From the cell containing the given text, extract its center point as (X, Y) coordinate. 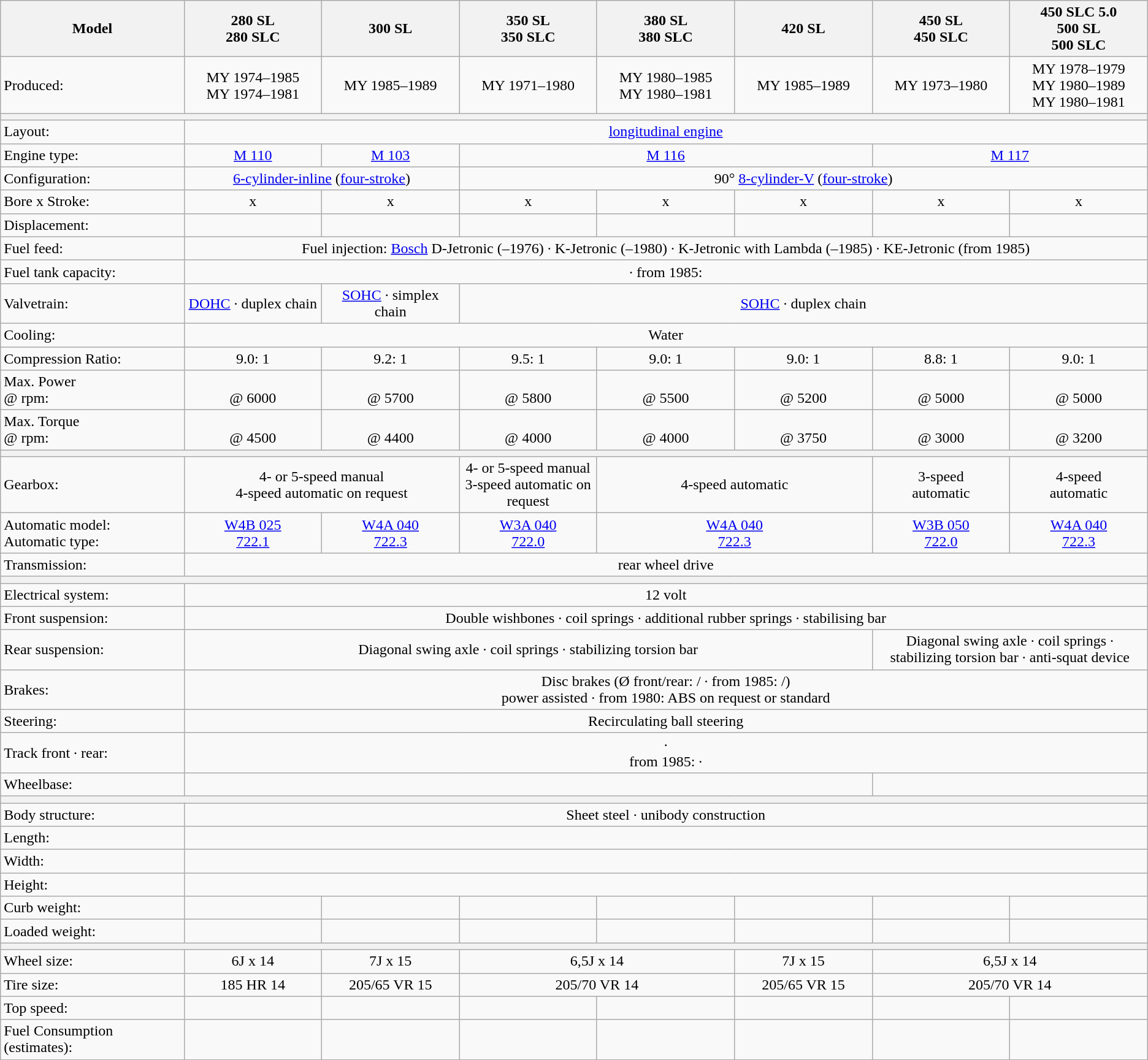
M 110 (253, 155)
8.8: 1 (941, 359)
Rear suspension: (92, 650)
M 103 (390, 155)
Configuration: (92, 178)
@ 5500 (665, 390)
9.2: 1 (390, 359)
380 SL 380 SLC (665, 29)
Model (92, 29)
12 volt (666, 595)
W3A 040722.0 (528, 533)
Diagonal swing axle · coil springs · stabilizing torsion bar · anti-squat device (1009, 650)
Cooling: (92, 335)
· from 1985: (666, 272)
Wheelbase: (92, 784)
· from 1985: · (666, 753)
4- or 5-speed manual 3-speed automatic on request (528, 485)
Track front · rear: (92, 753)
Brakes: (92, 689)
longitudinal engine (666, 132)
@ 3200 (1079, 430)
Layout: (92, 132)
4-speedautomatic (1079, 485)
M 116 (666, 155)
@ 4400 (390, 430)
4-speed automatic (735, 485)
185 HR 14 (253, 985)
Max. Power @ rpm: (92, 390)
@ 3000 (941, 430)
90° 8-cylinder-V (four-stroke) (803, 178)
6-cylinder-inline (four-stroke) (321, 178)
450 SL 450 SLC (941, 29)
MY 1971–1980 (528, 85)
W3B 050722.0 (941, 533)
Double wishbones · coil springs · additional rubber springs · stabilising bar (666, 618)
Electrical system: (92, 595)
450 SLC 5.0 500 SL 500 SLC (1079, 29)
Fuel Consumption (estimates): (92, 1040)
Fuel feed: (92, 248)
Top speed: (92, 1008)
Recirculating ball steering (666, 721)
Diagonal swing axle · coil springs · stabilizing torsion bar (528, 650)
Automatic model:Automatic type: (92, 533)
Max. Torque @ rpm: (92, 430)
280 SL 280 SLC (253, 29)
@ 3750 (803, 430)
SOHC · duplex chain (803, 303)
W4B 025722.1 (253, 533)
Curb weight: (92, 908)
Height: (92, 885)
4- or 5-speed manual 4-speed automatic on request (321, 485)
Displacement: (92, 225)
Water (666, 335)
MY 1973–1980 (941, 85)
MY 1974–1985 MY 1974–1981 (253, 85)
Produced: (92, 85)
MY 1978–1979 MY 1980–1989 MY 1980–1981 (1079, 85)
Valvetrain: (92, 303)
DOHC · duplex chain (253, 303)
Engine type: (92, 155)
Wheel size: (92, 961)
Body structure: (92, 815)
@ 5700 (390, 390)
MY 1980–1985 MY 1980–1981 (665, 85)
Compression Ratio: (92, 359)
350 SL 350 SLC (528, 29)
Loaded weight: (92, 931)
Width: (92, 861)
6J x 14 (253, 961)
Steering: (92, 721)
Fuel injection: Bosch D-Jetronic (–1976) · K-Jetronic (–1980) · K-Jetronic with Lambda (–1985) · KE-Jetronic (from 1985) (666, 248)
rear wheel drive (666, 565)
@ 5200 (803, 390)
Transmission: (92, 565)
Disc brakes (Ø front/rear: / · from 1985: /) power assisted · from 1980: ABS on request or standard (666, 689)
420 SL (803, 29)
9.5: 1 (528, 359)
Sheet steel · unibody construction (666, 815)
Gearbox: (92, 485)
@ 6000 (253, 390)
SOHC · simplex chain (390, 303)
Front suspension: (92, 618)
Bore x Stroke: (92, 202)
Length: (92, 838)
@ 4500 (253, 430)
3-speedautomatic (941, 485)
@ 5800 (528, 390)
Tire size: (92, 985)
M 117 (1009, 155)
300 SL (390, 29)
Fuel tank capacity: (92, 272)
